Identify which cell holds the provided text, then report its [x, y] central coordinate. 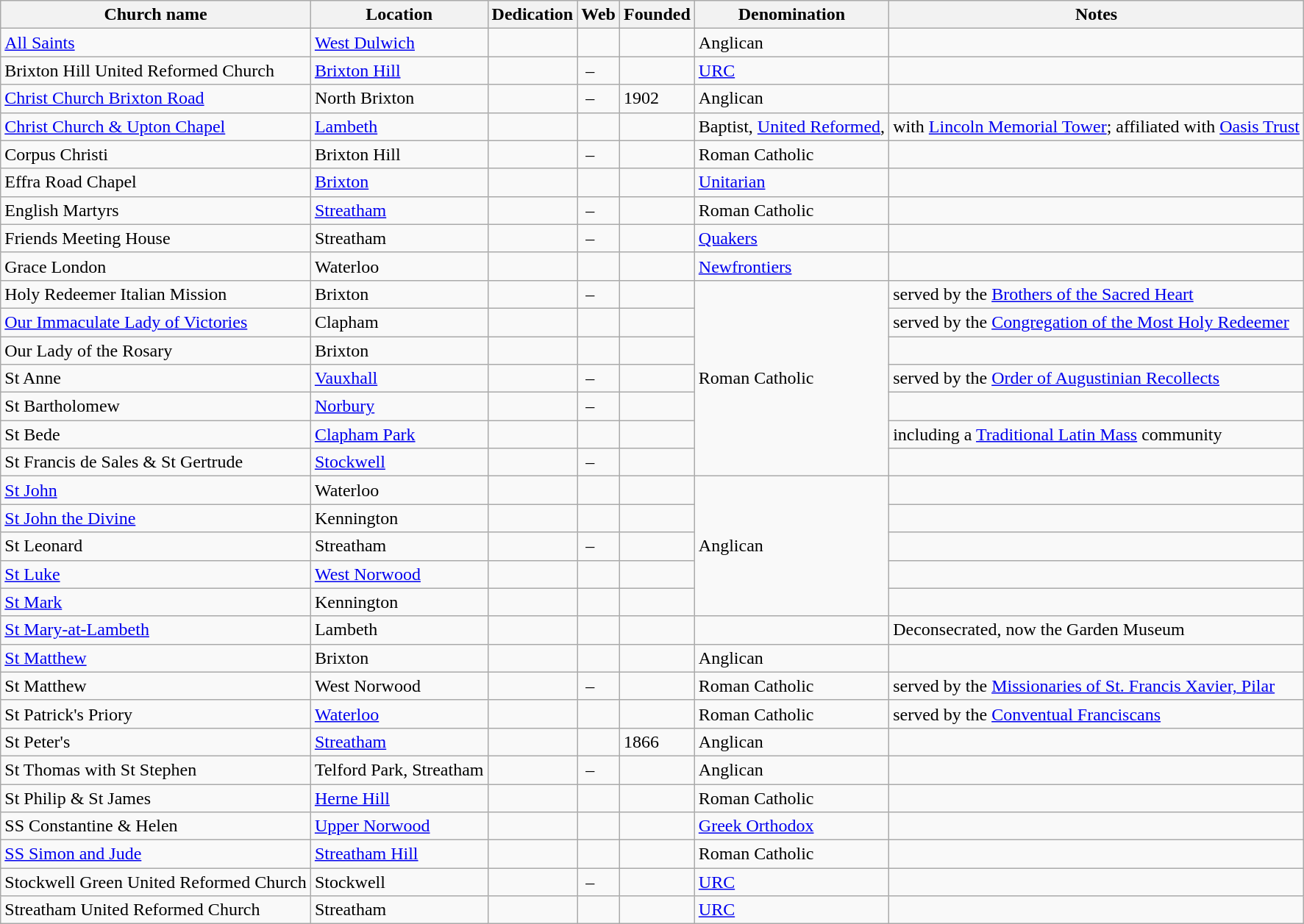
Dedication [532, 15]
Newfrontiers [791, 266]
West Dulwich [399, 43]
St Thomas with St Stephen [156, 770]
St John the Divine [156, 518]
Notes [1097, 15]
SS Constantine & Helen [156, 826]
Deconsecrated, now the Garden Museum [1097, 630]
Holy Redeemer Italian Mission [156, 294]
St Peter's [156, 742]
Quakers [791, 238]
Clapham [399, 322]
SS Simon and Jude [156, 854]
Streatham Hill [399, 854]
Our Lady of the Rosary [156, 351]
St Patrick's Priory [156, 714]
Baptist, United Reformed, [791, 126]
served by the Missionaries of St. Francis Xavier, Pilar [1097, 686]
served by the Brothers of the Sacred Heart [1097, 294]
including a Traditional Latin Mass community [1097, 434]
English Martyrs [156, 210]
1902 [658, 99]
Founded [658, 15]
Greek Orthodox [791, 826]
Christ Church & Upton Chapel [156, 126]
St Luke [156, 574]
Denomination [791, 15]
Brixton Hill United Reformed Church [156, 71]
North Brixton [399, 99]
Norbury [399, 407]
All Saints [156, 43]
Herne Hill [399, 798]
Grace London [156, 266]
with Lincoln Memorial Tower; affiliated with Oasis Trust [1097, 126]
Location [399, 15]
St Anne [156, 379]
St Bartholomew [156, 407]
served by the Congregation of the Most Holy Redeemer [1097, 322]
Our Immaculate Lady of Victories [156, 322]
Upper Norwood [399, 826]
Friends Meeting House [156, 238]
St Philip & St James [156, 798]
Web [599, 15]
served by the Conventual Franciscans [1097, 714]
Telford Park, Streatham [399, 770]
1866 [658, 742]
Church name [156, 15]
Christ Church Brixton Road [156, 99]
St Leonard [156, 546]
Vauxhall [399, 379]
St Bede [156, 434]
St Mary-at-Lambeth [156, 630]
St John [156, 490]
St Mark [156, 602]
St Francis de Sales & St Gertrude [156, 462]
Unitarian [791, 182]
Streatham United Reformed Church [156, 910]
Effra Road Chapel [156, 182]
Clapham Park [399, 434]
Stockwell Green United Reformed Church [156, 882]
Corpus Christi [156, 154]
served by the Order of Augustinian Recollects [1097, 379]
